Return the (X, Y) coordinate for the center point of the cell that contains the specified text.  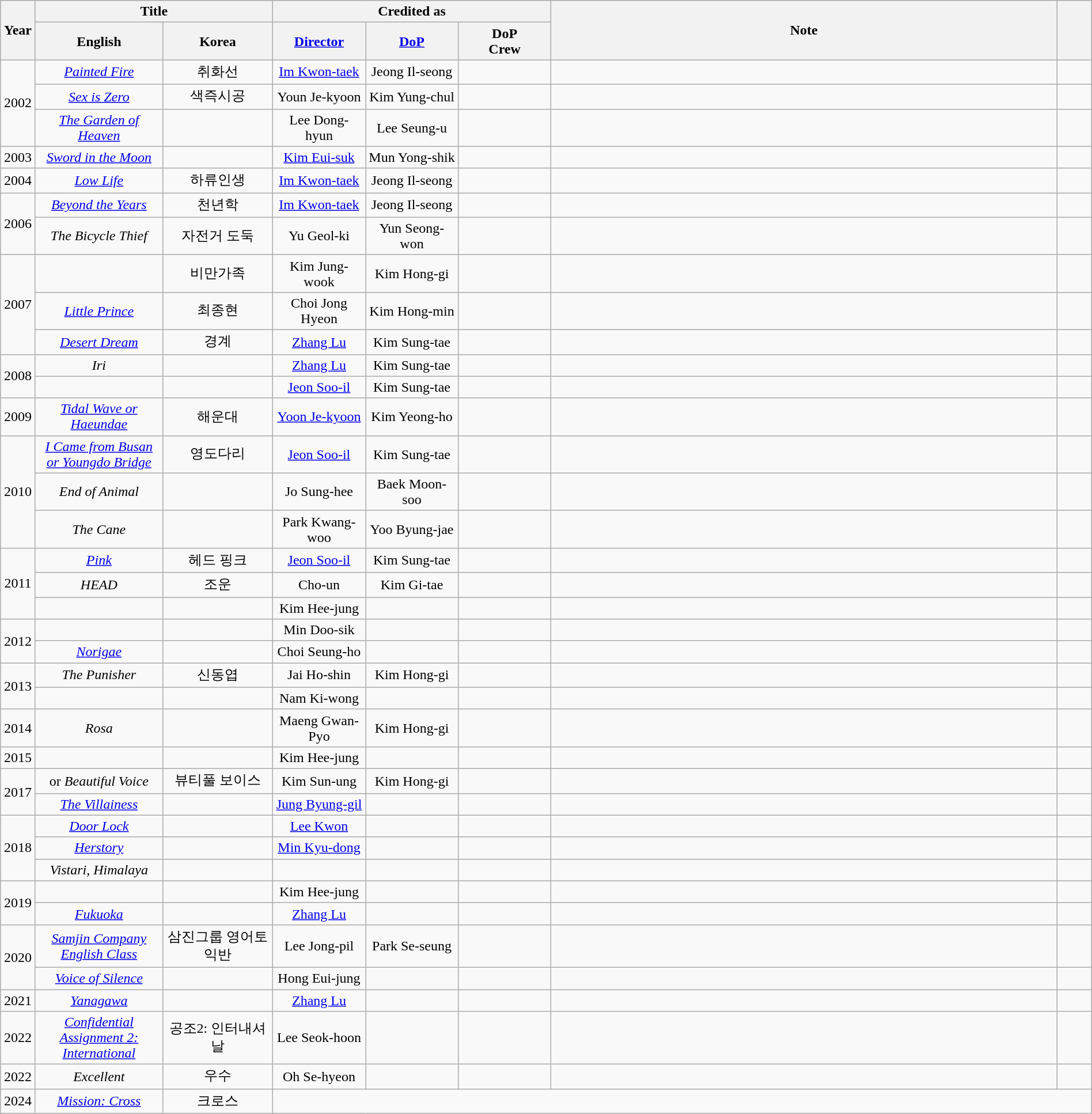
Kim Hong-min (411, 311)
Sex is Zero (99, 97)
Low Life (99, 181)
크로스 (218, 1101)
비만가족 (218, 273)
삼진그룹 영어토익반 (218, 946)
헤드 핑크 (218, 560)
Korea (218, 41)
천년학 (218, 205)
DoPCrew (505, 41)
Kim Sun-ung (319, 781)
Voice of Silence (99, 978)
Baek Moon-soo (411, 492)
Hong Eui-jung (319, 978)
Rosa (99, 728)
DoP (411, 41)
Norigae (99, 652)
2024 (18, 1101)
2008 (18, 376)
The Cane (99, 529)
색즉시공 (218, 97)
Lee Jong-pil (319, 946)
Min Doo-sik (319, 630)
2007 (18, 304)
해운대 (218, 417)
Park Se-seung (411, 946)
Desert Dream (99, 342)
2014 (18, 728)
2003 (18, 157)
공조2: 인터내셔날 (218, 1038)
The Villainess (99, 804)
Lee Dong-hyun (319, 128)
Min Kyu-dong (319, 848)
2002 (18, 103)
HEAD (99, 585)
조운 (218, 585)
뷰티풀 보이스 (218, 781)
Fukuoka (99, 914)
2019 (18, 903)
Tidal Wave or Haeundae (99, 417)
우수 (218, 1077)
Jai Ho-shin (319, 675)
Little Prince (99, 311)
Note (804, 30)
하류인생 (218, 181)
Oh Se-hyeon (319, 1077)
경계 (218, 342)
Lee Seok-hoon (319, 1038)
Choi Jong Hyeon (319, 311)
Lee Kwon (319, 826)
영도다리 (218, 454)
Samjin Company English Class (99, 946)
Yanagawa (99, 1001)
Cho-un (319, 585)
최종현 (218, 311)
Iri (99, 365)
I Came from Busan or Youngdo Bridge (99, 454)
2020 (18, 957)
Door Lock (99, 826)
Excellent (99, 1077)
Confidential Assignment 2: International (99, 1038)
Kim Gi-tae (411, 585)
Title (154, 12)
Nam Ki-wong (319, 698)
Yoo Byung-jae (411, 529)
Maeng Gwan-Pyo (319, 728)
자전거 도둑 (218, 236)
Year (18, 30)
취화선 (218, 73)
End of Animal (99, 492)
Kim Yeong-ho (411, 417)
Beyond the Years (99, 205)
Director (319, 41)
2012 (18, 641)
Painted Fire (99, 73)
2006 (18, 224)
Mission: Cross (99, 1101)
2004 (18, 181)
신동엽 (218, 675)
or Beautiful Voice (99, 781)
2021 (18, 1001)
2010 (18, 492)
The Bicycle Thief (99, 236)
Pink (99, 560)
Herstory (99, 848)
2015 (18, 757)
Jo Sung-hee (319, 492)
Choi Seung-ho (319, 652)
2011 (18, 583)
Youn Je-kyoon (319, 97)
Mun Yong-shik (411, 157)
English (99, 41)
2017 (18, 791)
The Punisher (99, 675)
Yun Seong-won (411, 236)
2013 (18, 687)
Vistari, Himalaya (99, 870)
Credited as (411, 12)
Lee Seung-u (411, 128)
Kim Yung-chul (411, 97)
Kim Eui-suk (319, 157)
2009 (18, 417)
2018 (18, 848)
Park Kwang-woo (319, 529)
Kim Jung-wook (319, 273)
The Garden of Heaven (99, 128)
Yu Geol-ki (319, 236)
Jung Byung-gil (319, 804)
Yoon Je-kyoon (319, 417)
Sword in the Moon (99, 157)
